Find where the given text appears and provide that cell's center as [X, Y] coordinate. 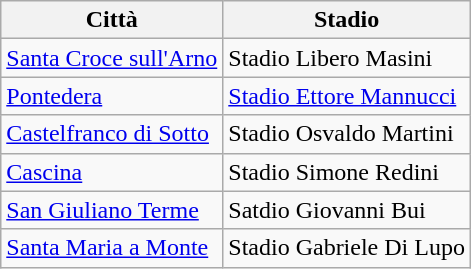
Stadio [347, 20]
Castelfranco di Sotto [112, 134]
Stadio Ettore Mannucci [347, 96]
Pontedera [112, 96]
Città [112, 20]
San Giuliano Terme [112, 210]
Cascina [112, 172]
Satdio Giovanni Bui [347, 210]
Stadio Gabriele Di Lupo [347, 248]
Santa Maria a Monte [112, 248]
Stadio Simone Redini [347, 172]
Stadio Libero Masini [347, 58]
Stadio Osvaldo Martini [347, 134]
Santa Croce sull'Arno [112, 58]
